From the cell containing the given text, extract its center point as (X, Y) coordinate. 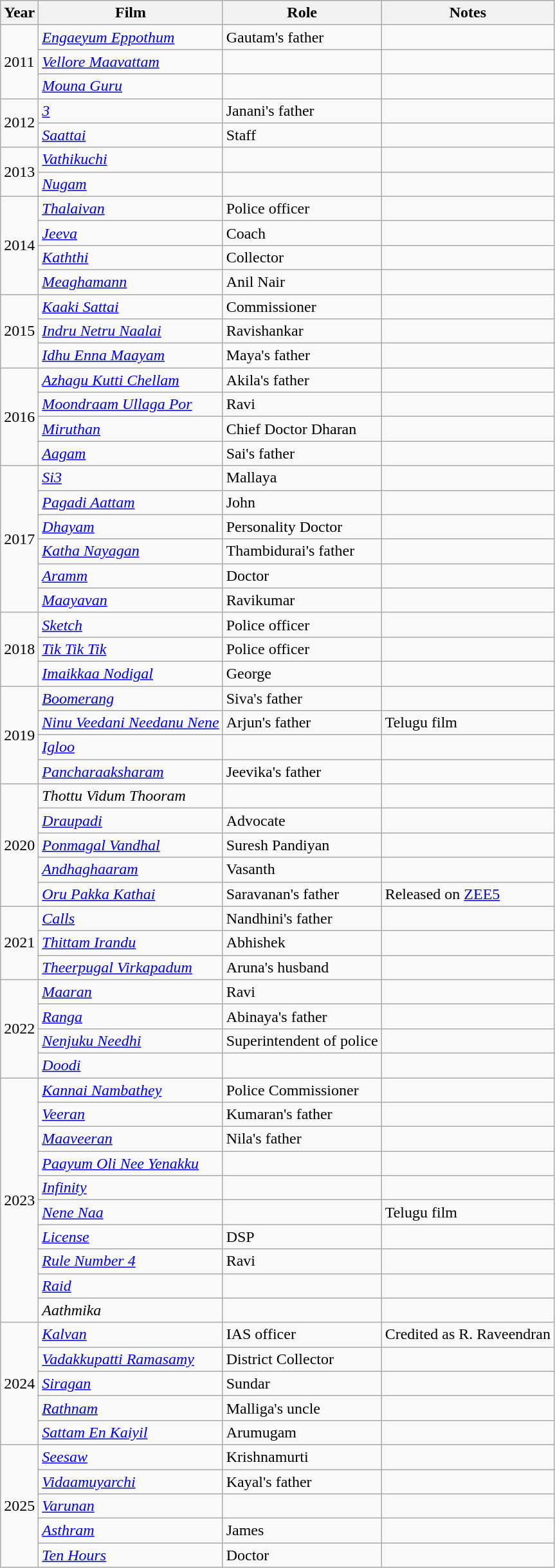
George (302, 673)
Sundar (302, 1383)
Pancharaaksharam (131, 772)
Notes (468, 13)
Oru Pakka Kathai (131, 894)
Ravishankar (302, 331)
Raid (131, 1286)
Sai's father (302, 453)
Ten Hours (131, 1555)
Ponmagal Vandhal (131, 845)
Malliga's uncle (302, 1408)
Thittam Irandu (131, 943)
Abhishek (302, 943)
District Collector (302, 1359)
Maya's father (302, 356)
Calls (131, 918)
Credited as R. Raveendran (468, 1335)
Kannai Nambathey (131, 1090)
Thambidurai's father (302, 551)
Azhagu Kutti Chellam (131, 380)
John (302, 502)
Nugam (131, 184)
Ravikumar (302, 600)
Dhayam (131, 527)
Thottu Vidum Thooram (131, 796)
Role (302, 13)
2024 (19, 1383)
Engaeyum Eppothum (131, 37)
Krishnamurti (302, 1457)
Vathikuchi (131, 160)
Vadakkupatti Ramasamy (131, 1359)
2023 (19, 1200)
Maayavan (131, 600)
2015 (19, 331)
Jeeva (131, 233)
Ninu Veedani Needanu Nene (131, 723)
Nene Naa (131, 1212)
Vidaamuyarchi (131, 1481)
Saravanan's father (302, 894)
Suresh Pandiyan (302, 845)
Veeran (131, 1115)
Theerpugal Virkapadum (131, 967)
Moondraam Ullaga Por (131, 405)
Ranga (131, 1016)
James (302, 1531)
Advocate (302, 821)
Janani's father (302, 111)
Varunan (131, 1506)
Rathnam (131, 1408)
Mallaya (302, 478)
Sketch (131, 624)
Sattam En Kaiyil (131, 1432)
Pagadi Aattam (131, 502)
2020 (19, 845)
Arjun's father (302, 723)
Imaikkaa Nodigal (131, 673)
2022 (19, 1028)
Saattai (131, 135)
Paayum Oli Nee Yenakku (131, 1163)
Personality Doctor (302, 527)
Tik Tik Tik (131, 649)
Anil Nair (302, 282)
Akila's father (302, 380)
Mouna Guru (131, 86)
Draupadi (131, 821)
Gautam's father (302, 37)
2014 (19, 245)
License (131, 1237)
Commissioner (302, 307)
Nila's father (302, 1139)
Jeevika's father (302, 772)
2019 (19, 734)
Collector (302, 257)
Katha Nayagan (131, 551)
Released on ZEE5 (468, 894)
2017 (19, 539)
Kaaki Sattai (131, 307)
Arumugam (302, 1432)
Andhaghaaram (131, 870)
Kayal's father (302, 1481)
2013 (19, 172)
Aruna's husband (302, 967)
Staff (302, 135)
Meaghamann (131, 282)
Si3 (131, 478)
IAS officer (302, 1335)
Aagam (131, 453)
Nandhini's father (302, 918)
Boomerang (131, 698)
Kalvan (131, 1335)
2018 (19, 649)
Vasanth (302, 870)
Indru Netru Naalai (131, 331)
2011 (19, 62)
Police Commissioner (302, 1090)
Maaran (131, 992)
2021 (19, 943)
Superintendent of police (302, 1041)
Maaveeran (131, 1139)
Igloo (131, 747)
Infinity (131, 1188)
Abinaya's father (302, 1016)
Coach (302, 233)
Kaththi (131, 257)
Siva's father (302, 698)
Siragan (131, 1383)
Rule Number 4 (131, 1261)
Idhu Enna Maayam (131, 356)
Kumaran's father (302, 1115)
3 (131, 111)
Seesaw (131, 1457)
Film (131, 13)
Aathmika (131, 1310)
Year (19, 13)
Chief Doctor Dharan (302, 429)
2012 (19, 123)
Thalaivan (131, 208)
2016 (19, 417)
DSP (302, 1237)
Vellore Maavattam (131, 62)
Asthram (131, 1531)
Doodi (131, 1065)
Nenjuku Needhi (131, 1041)
Aramm (131, 576)
2025 (19, 1506)
Miruthan (131, 429)
